Output the [x, y] coordinate of the center of the cell containing the given text.  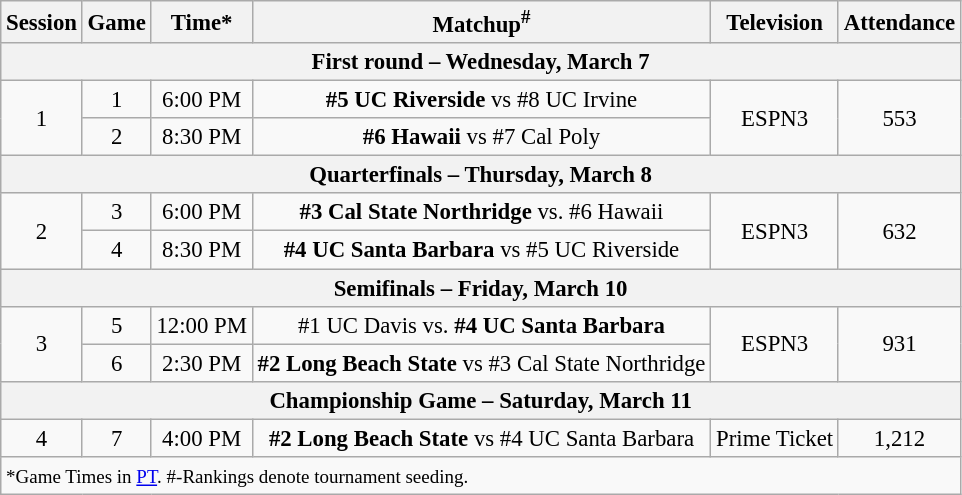
Semifinals – Friday, March 10 [481, 288]
1,212 [899, 438]
#2 Long Beach State vs #3 Cal State Northridge [482, 363]
5 [116, 325]
#2 Long Beach State vs #4 UC Santa Barbara [482, 438]
4:00 PM [202, 438]
Game [116, 22]
12:00 PM [202, 325]
632 [899, 232]
Television [775, 22]
#5 UC Riverside vs #8 UC Irvine [482, 100]
First round – Wednesday, March 7 [481, 62]
Time* [202, 22]
#1 UC Davis vs. #4 UC Santa Barbara [482, 325]
553 [899, 118]
2:30 PM [202, 363]
Prime Ticket [775, 438]
Attendance [899, 22]
#4 UC Santa Barbara vs #5 UC Riverside [482, 250]
*Game Times in PT. #-Rankings denote tournament seeding. [481, 476]
#3 Cal State Northridge vs. #6 Hawaii [482, 213]
6 [116, 363]
Championship Game – Saturday, March 11 [481, 400]
Session [42, 22]
Matchup# [482, 22]
#6 Hawaii vs #7 Cal Poly [482, 137]
Quarterfinals – Thursday, March 8 [481, 175]
931 [899, 344]
7 [116, 438]
